Pinpoint the cell where the given text exists, returning its [X, Y] midpoint coordinate. 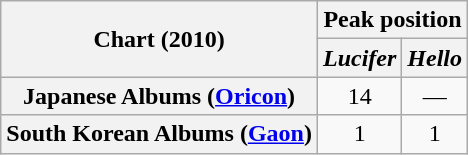
Japanese Albums (Oricon) [160, 96]
Peak position [392, 20]
Hello [435, 58]
South Korean Albums (Gaon) [160, 134]
Lucifer [359, 58]
Chart (2010) [160, 39]
14 [359, 96]
— [435, 96]
